Locate the cell with the specified text and output its [X, Y] center coordinate. 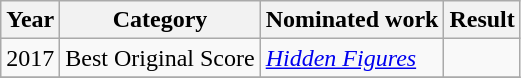
Result [482, 20]
Category [160, 20]
Hidden Figures [352, 58]
Nominated work [352, 20]
Year [30, 20]
2017 [30, 58]
Best Original Score [160, 58]
